Identify which cell holds the provided text, then report its [X, Y] central coordinate. 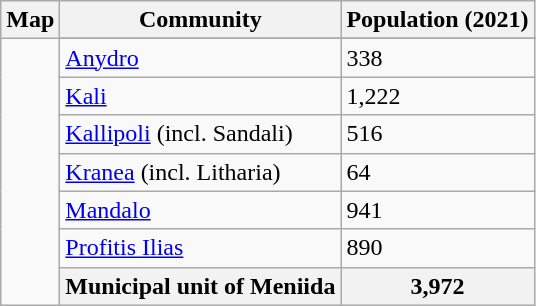
Kallipoli (incl. Sandali) [200, 134]
64 [438, 172]
Map [30, 20]
Kranea (incl. Litharia) [200, 172]
Community [200, 20]
516 [438, 134]
3,972 [438, 286]
Kali [200, 96]
1,222 [438, 96]
Population (2021) [438, 20]
Municipal unit of Meniida [200, 286]
890 [438, 248]
Profitis Ilias [200, 248]
Mandalo [200, 210]
338 [438, 58]
941 [438, 210]
Anydro [200, 58]
